Output the (x, y) coordinate of the center of the cell containing the given text.  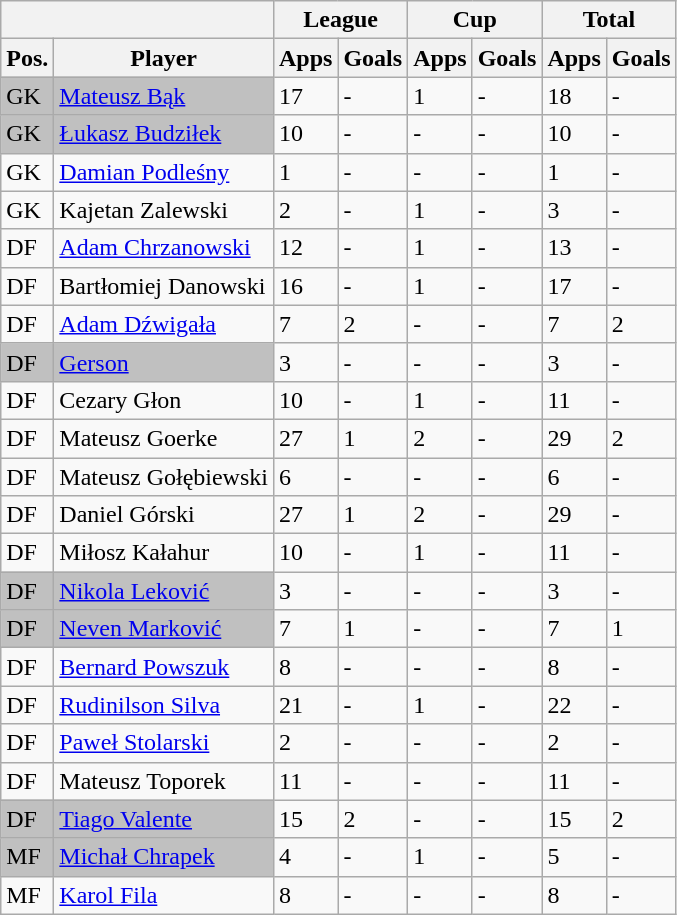
Cup (475, 20)
12 (305, 248)
Daniel Górski (164, 515)
16 (305, 286)
Mateusz Gołębiewski (164, 477)
Player (164, 58)
Nikola Leković (164, 591)
Michał Chrapek (164, 857)
Miłosz Kałahur (164, 553)
Neven Marković (164, 629)
Mateusz Toporek (164, 781)
Pos. (28, 58)
13 (574, 248)
Paweł Stolarski (164, 743)
Mateusz Bąk (164, 96)
Rudinilson Silva (164, 705)
Łukasz Budziłek (164, 134)
Gerson (164, 362)
Bernard Powszuk (164, 667)
Mateusz Goerke (164, 438)
Karol Fila (164, 895)
Total (609, 20)
Cezary Głon (164, 400)
5 (574, 857)
Tiago Valente (164, 819)
Kajetan Zalewski (164, 210)
Adam Dźwigała (164, 324)
Adam Chrzanowski (164, 248)
18 (574, 96)
League (340, 20)
4 (305, 857)
22 (574, 705)
Bartłomiej Danowski (164, 286)
Damian Podleśny (164, 172)
21 (305, 705)
